For the text-containing cell, return its midpoint in (x, y) coordinate format. 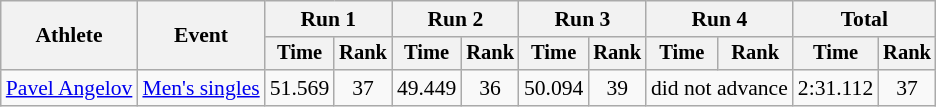
Athlete (70, 36)
Pavel Angelov (70, 88)
Total (864, 19)
36 (490, 88)
Run 2 (456, 19)
39 (617, 88)
51.569 (300, 88)
49.449 (426, 88)
Event (200, 36)
Run 4 (720, 19)
Run 1 (328, 19)
did not advance (720, 88)
50.094 (554, 88)
2:31.112 (836, 88)
Run 3 (582, 19)
Men's singles (200, 88)
